Find where the given text appears and provide that cell's center as (X, Y) coordinate. 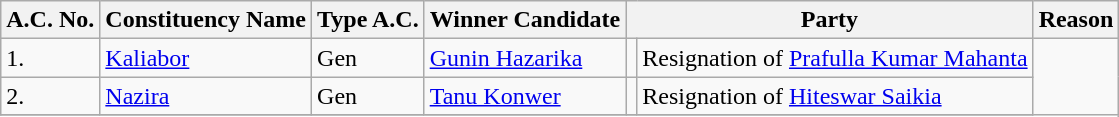
Tanu Konwer (525, 96)
Nazira (206, 96)
Gunin Hazarika (525, 58)
Winner Candidate (525, 20)
2. (50, 96)
Party (830, 20)
Kaliabor (206, 58)
Reason (1076, 20)
Constituency Name (206, 20)
1. (50, 58)
Resignation of Prafulla Kumar Mahanta (835, 58)
A.C. No. (50, 20)
Type A.C. (368, 20)
Resignation of Hiteswar Saikia (835, 96)
